Search for the cell housing the specified text and yield its (x, y) center coordinate. 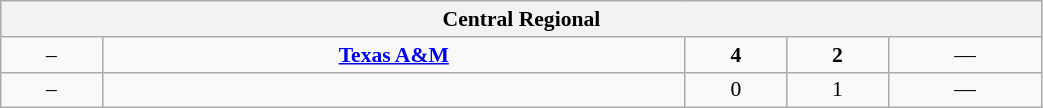
0 (736, 90)
4 (736, 55)
Central Regional (522, 19)
1 (838, 90)
2 (838, 55)
Texas A&M (394, 55)
